Pinpoint the cell where the given text exists, returning its [x, y] midpoint coordinate. 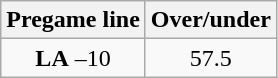
Pregame line [74, 20]
57.5 [210, 58]
Over/under [210, 20]
LA –10 [74, 58]
